Search for the cell housing the specified text and yield its [x, y] center coordinate. 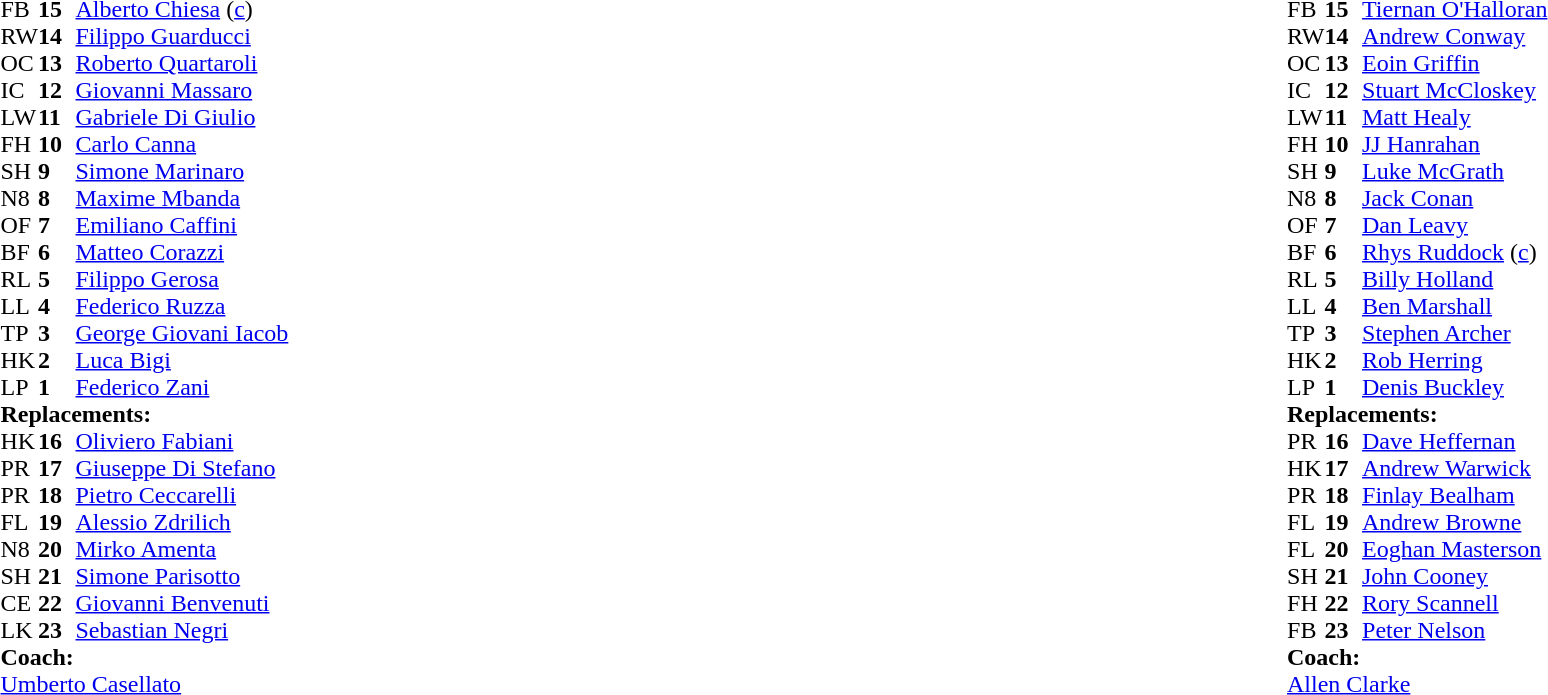
Mirko Amenta [182, 550]
Simone Marinaro [182, 172]
Carlo Canna [182, 144]
Stephen Archer [1454, 334]
Filippo Guarducci [182, 36]
Peter Nelson [1454, 630]
Andrew Conway [1454, 36]
Matt Healy [1454, 118]
Giovanni Benvenuti [182, 604]
Filippo Gerosa [182, 280]
Andrew Warwick [1454, 468]
Luke McGrath [1454, 172]
Rob Herring [1454, 360]
Billy Holland [1454, 280]
Ben Marshall [1454, 306]
Giuseppe Di Stefano [182, 468]
Oliviero Fabiani [182, 442]
Rhys Ruddock (c) [1454, 252]
Maxime Mbanda [182, 198]
Jack Conan [1454, 198]
George Giovani Iacob [182, 334]
Giovanni Massaro [182, 90]
Eoin Griffin [1454, 64]
LK [19, 630]
FB [1306, 630]
JJ Hanrahan [1454, 144]
Federico Zani [182, 388]
Sebastian Negri [182, 630]
Eoghan Masterson [1454, 550]
Pietro Ceccarelli [182, 496]
Simone Parisotto [182, 576]
Alessio Zdrilich [182, 522]
Dave Heffernan [1454, 442]
Emiliano Caffini [182, 226]
Roberto Quartaroli [182, 64]
Matteo Corazzi [182, 252]
Gabriele Di Giulio [182, 118]
Luca Bigi [182, 360]
Andrew Browne [1454, 522]
Denis Buckley [1454, 388]
CE [19, 604]
Finlay Bealham [1454, 496]
Federico Ruzza [182, 306]
Dan Leavy [1454, 226]
Stuart McCloskey [1454, 90]
John Cooney [1454, 576]
Rory Scannell [1454, 604]
